Output the [X, Y] coordinate of the center of the cell containing the given text.  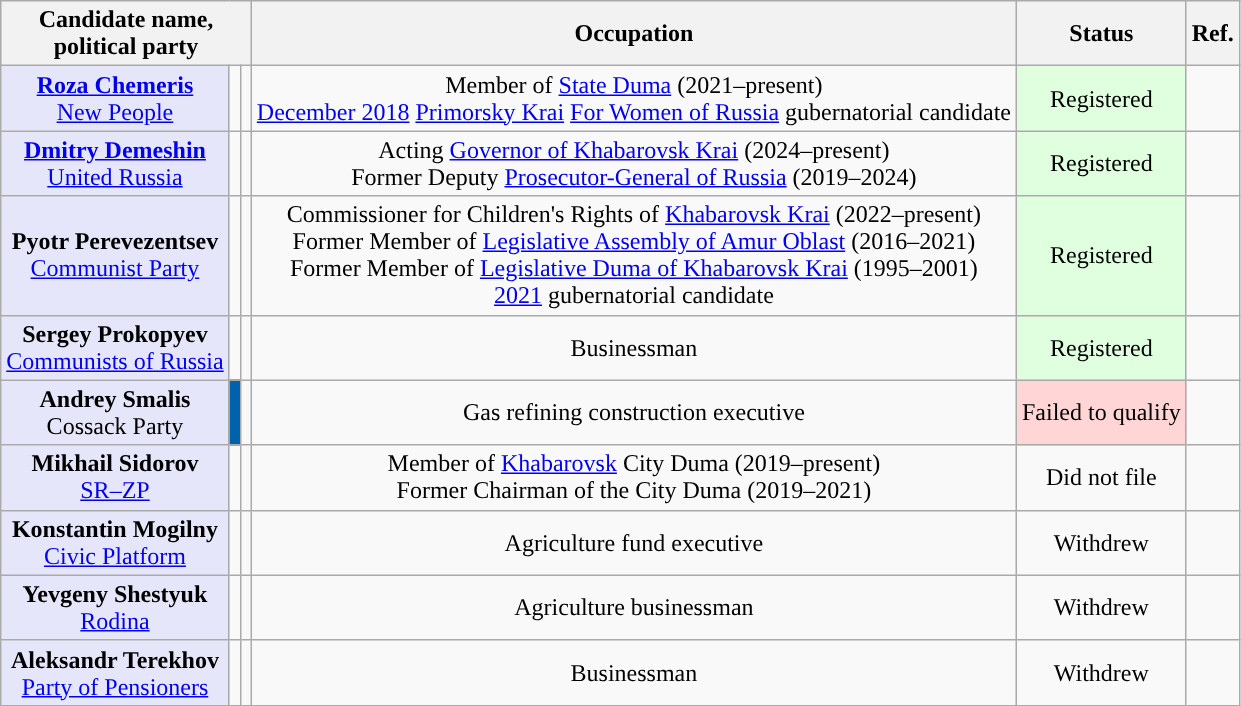
Yevgeny ShestyukRodina [115, 608]
Agriculture businessman [634, 608]
Roza ChemerisNew People [115, 98]
Pyotr PerevezentsevCommunist Party [115, 256]
Occupation [634, 34]
Did not file [1101, 478]
Gas refining construction executive [634, 412]
Status [1101, 34]
Mikhail SidorovSR–ZP [115, 478]
Andrey SmalisCossack Party [115, 412]
Ref. [1212, 34]
Konstantin MogilnyCivic Platform [115, 542]
Sergey ProkopyevCommunists of Russia [115, 348]
Agriculture fund executive [634, 542]
Acting Governor of Khabarovsk Krai (2024–present)Former Deputy Prosecutor-General of Russia (2019–2024) [634, 164]
Candidate name,political party [126, 34]
Failed to qualify [1101, 412]
Dmitry DemeshinUnited Russia [115, 164]
Member of State Duma (2021–present)December 2018 Primorsky Krai For Women of Russia gubernatorial candidate [634, 98]
Aleksandr TerekhovParty of Pensioners [115, 672]
Member of Khabarovsk City Duma (2019–present)Former Chairman of the City Duma (2019–2021) [634, 478]
